Scan for the cell matching the given text and deliver its (X, Y) coordinate at center. 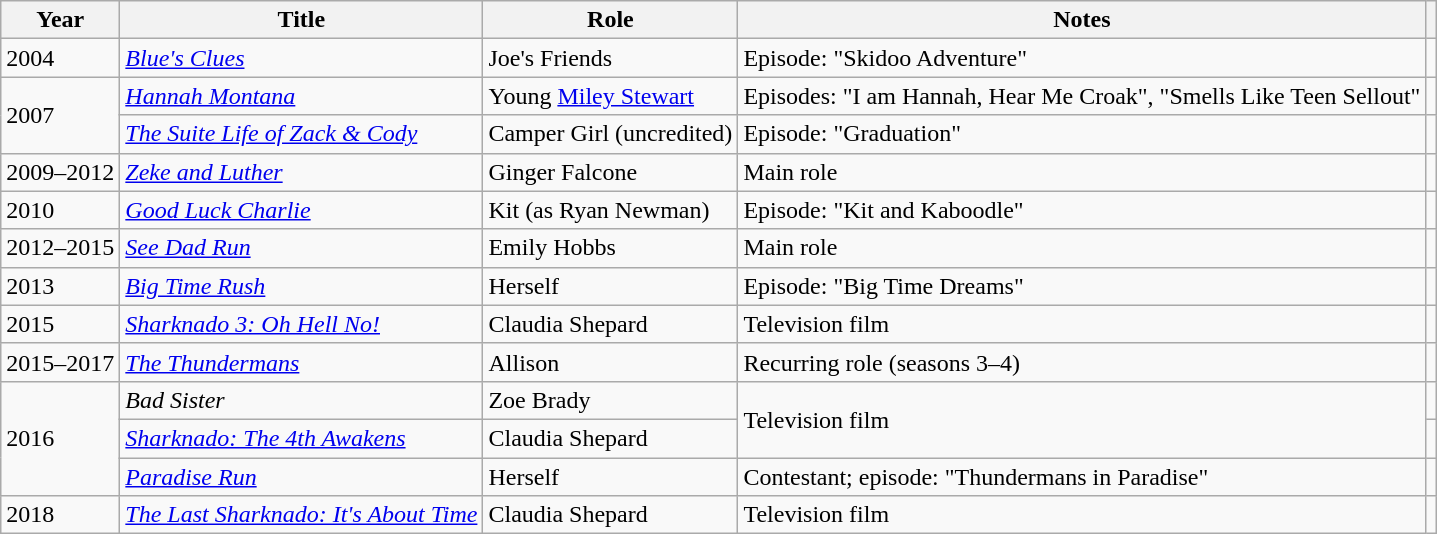
Good Luck Charlie (302, 210)
Year (60, 20)
Role (610, 20)
Paradise Run (302, 477)
2004 (60, 58)
Blue's Clues (302, 58)
Zeke and Luther (302, 172)
Ginger Falcone (610, 172)
Recurring role (seasons 3–4) (1082, 362)
Episode: "Big Time Dreams" (1082, 286)
See Dad Run (302, 248)
The Suite Life of Zack & Cody (302, 134)
2018 (60, 515)
Zoe Brady (610, 400)
The Thundermans (302, 362)
Notes (1082, 20)
2013 (60, 286)
2010 (60, 210)
Camper Girl (uncredited) (610, 134)
The Last Sharknado: It's About Time (302, 515)
Joe's Friends (610, 58)
Hannah Montana (302, 96)
Big Time Rush (302, 286)
Title (302, 20)
2012–2015 (60, 248)
Kit (as Ryan Newman) (610, 210)
Episodes: "I am Hannah, Hear Me Croak", "Smells Like Teen Sellout" (1082, 96)
2015 (60, 324)
Episode: "Graduation" (1082, 134)
2016 (60, 438)
2007 (60, 115)
Episode: "Skidoo Adventure" (1082, 58)
Sharknado 3: Oh Hell No! (302, 324)
Contestant; episode: "Thundermans in Paradise" (1082, 477)
2009–2012 (60, 172)
Episode: "Kit and Kaboodle" (1082, 210)
2015–2017 (60, 362)
Young Miley Stewart (610, 96)
Allison (610, 362)
Bad Sister (302, 400)
Sharknado: The 4th Awakens (302, 438)
Emily Hobbs (610, 248)
